Capture the cell that displays the provided text and extract its (X, Y) central coordinate. 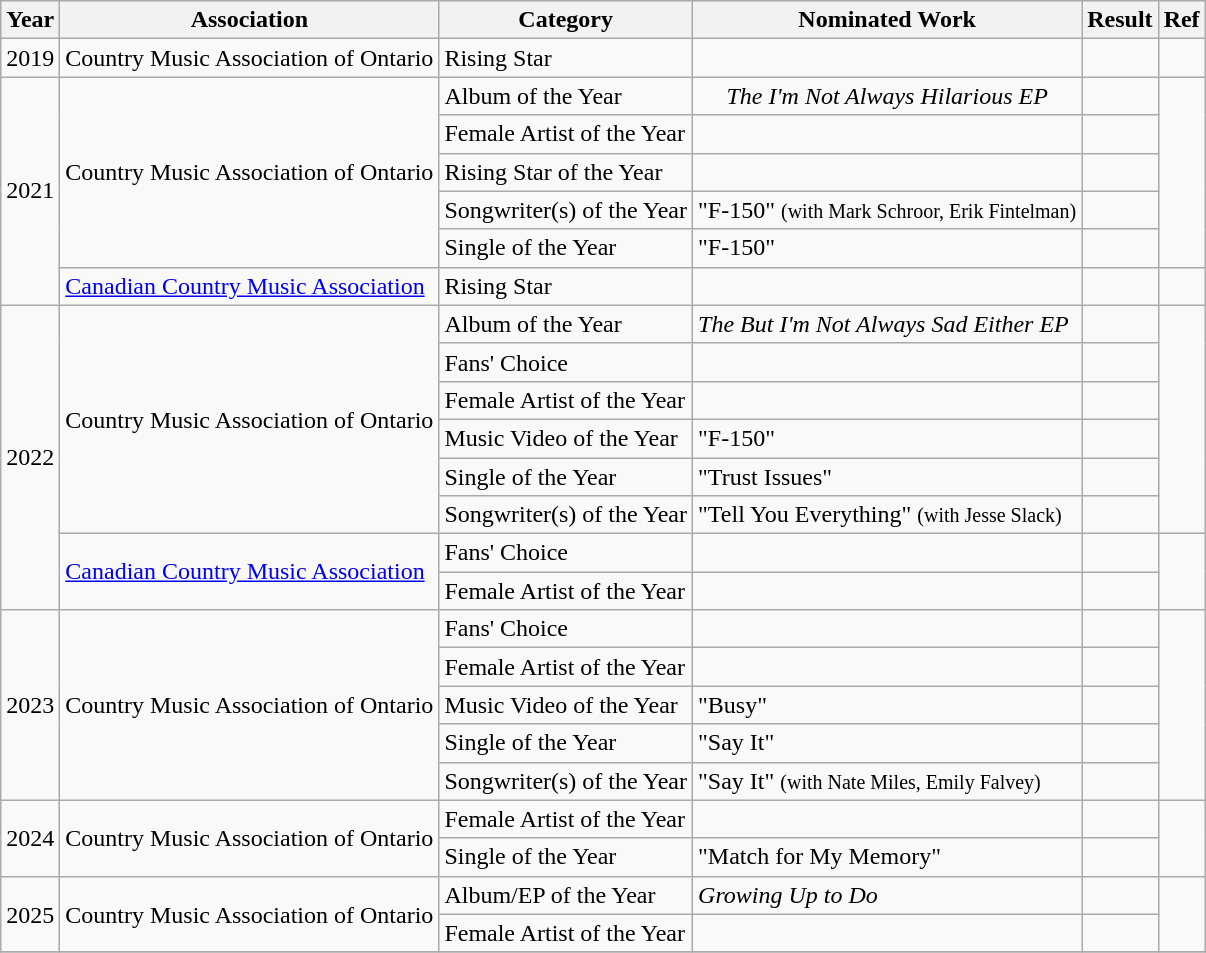
2019 (30, 58)
Category (566, 20)
2022 (30, 457)
Ref (1182, 20)
"Say It" (with Nate Miles, Emily Falvey) (888, 781)
Year (30, 20)
"Say It" (888, 743)
Result (1120, 20)
2024 (30, 838)
Association (250, 20)
Growing Up to Do (888, 895)
"Match for My Memory" (888, 857)
"Busy" (888, 705)
Nominated Work (888, 20)
The I'm Not Always Hilarious EP (888, 96)
Rising Star of the Year (566, 172)
2021 (30, 191)
"Trust Issues" (888, 477)
2025 (30, 914)
Album/EP of the Year (566, 895)
The But I'm Not Always Sad Either EP (888, 324)
"Tell You Everything" (with Jesse Slack) (888, 515)
"F-150" (with Mark Schroor, Erik Fintelman) (888, 210)
2023 (30, 705)
